Search for the cell housing the specified text and yield its [X, Y] center coordinate. 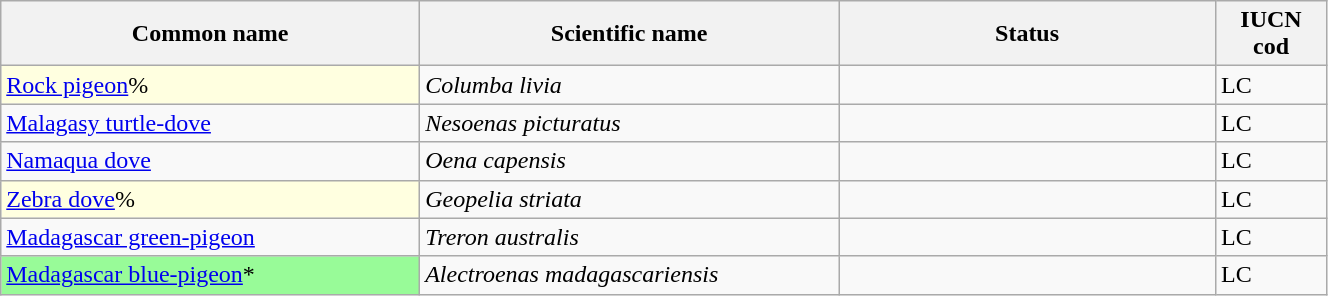
Status [1028, 34]
Zebra dove% [210, 199]
Columba livia [630, 85]
Malagasy turtle-dove [210, 123]
Alectroenas madagascariensis [630, 275]
Nesoenas picturatus [630, 123]
Madagascar blue-pigeon* [210, 275]
Common name [210, 34]
Scientific name [630, 34]
Oena capensis [630, 161]
Namaqua dove [210, 161]
Rock pigeon% [210, 85]
IUCN cod [1272, 34]
Treron australis [630, 237]
Madagascar green-pigeon [210, 237]
Geopelia striata [630, 199]
